Locate the cell with the specified text and output its (X, Y) center coordinate. 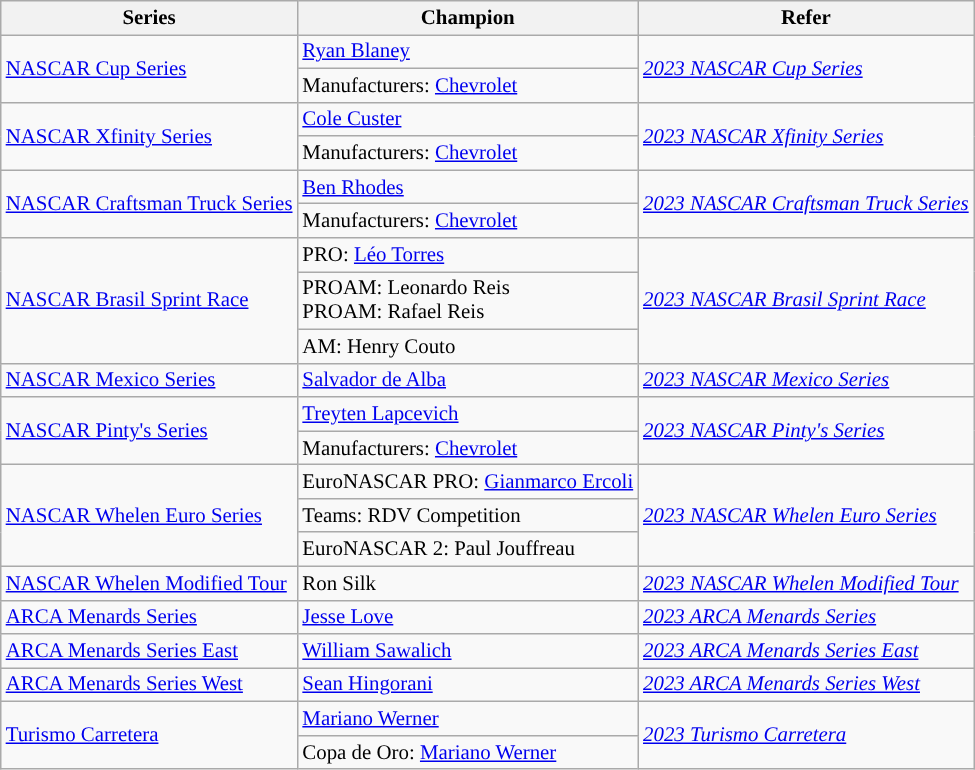
NASCAR Craftsman Truck Series (150, 204)
NASCAR Pinty's Series (150, 431)
2023 NASCAR Xfinity Series (806, 136)
Ryan Blaney (468, 51)
Turismo Carretera (150, 736)
2023 NASCAR Cup Series (806, 68)
Treyten Lapcevich (468, 414)
William Sawalich (468, 651)
PRO: Léo Torres (468, 255)
NASCAR Cup Series (150, 68)
2023 NASCAR Craftsman Truck Series (806, 204)
NASCAR Whelen Euro Series (150, 516)
ARCA Menards Series (150, 617)
Copa de Oro: Mariano Werner (468, 752)
Mariano Werner (468, 719)
2023 NASCAR Whelen Modified Tour (806, 583)
EuroNASCAR 2: Paul Jouffreau (468, 549)
Jesse Love (468, 617)
2023 NASCAR Whelen Euro Series (806, 516)
PROAM: Leonardo ReisPROAM: Rafael Reis (468, 300)
2023 ARCA Menards Series West (806, 685)
Ron Silk (468, 583)
2023 Turismo Carretera (806, 736)
Champion (468, 18)
Teams: RDV Competition (468, 515)
2023 NASCAR Brasil Sprint Race (806, 301)
Sean Hingorani (468, 685)
Salvador de Alba (468, 380)
2023 NASCAR Mexico Series (806, 380)
NASCAR Mexico Series (150, 380)
Series (150, 18)
EuroNASCAR PRO: Gianmarco Ercoli (468, 482)
Cole Custer (468, 119)
ARCA Menards Series West (150, 685)
2023 ARCA Menards Series (806, 617)
ARCA Menards Series East (150, 651)
NASCAR Whelen Modified Tour (150, 583)
2023 NASCAR Pinty's Series (806, 431)
Refer (806, 18)
AM: Henry Couto (468, 346)
NASCAR Xfinity Series (150, 136)
NASCAR Brasil Sprint Race (150, 301)
2023 ARCA Menards Series East (806, 651)
Ben Rhodes (468, 187)
